Search for the cell housing the specified text and yield its (x, y) center coordinate. 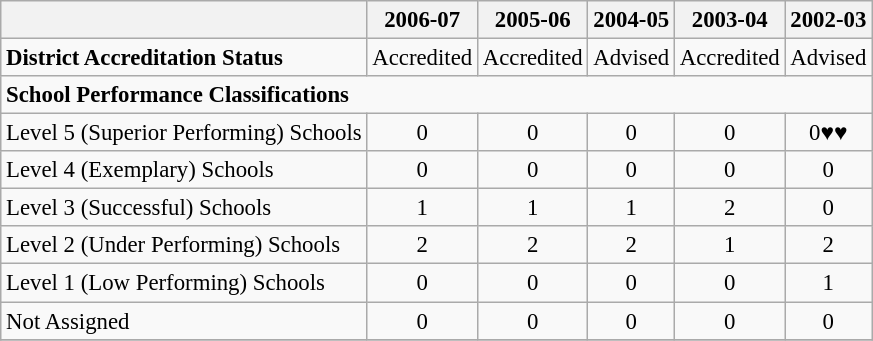
School Performance Classifications (436, 95)
2002-03 (828, 20)
District Accreditation Status (184, 58)
2004-05 (632, 20)
Level 2 (Under Performing) Schools (184, 245)
2006-07 (422, 20)
Level 4 (Exemplary) Schools (184, 170)
2005-06 (532, 20)
Level 5 (Superior Performing) Schools (184, 133)
Level 3 (Successful) Schools (184, 208)
Not Assigned (184, 321)
2003-04 (730, 20)
Level 1 (Low Performing) Schools (184, 283)
0♥♥ (828, 133)
